Return the [x, y] coordinate for the center point of the cell that contains the specified text.  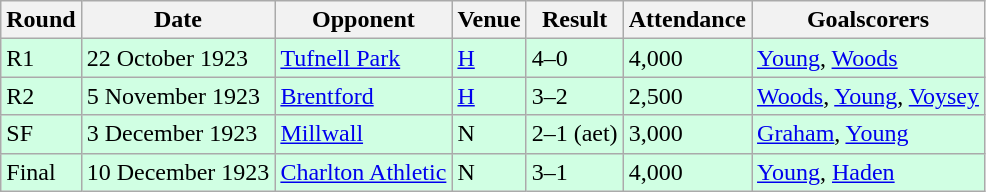
4–0 [574, 58]
Opponent [364, 20]
Brentford [364, 96]
3 December 1923 [178, 134]
22 October 1923 [178, 58]
Venue [489, 20]
Young, Woods [868, 58]
Round [41, 20]
SF [41, 134]
Result [574, 20]
Millwall [364, 134]
R2 [41, 96]
3–2 [574, 96]
R1 [41, 58]
Goalscorers [868, 20]
2,500 [687, 96]
Tufnell Park [364, 58]
Attendance [687, 20]
Charlton Athletic [364, 172]
3,000 [687, 134]
Woods, Young, Voysey [868, 96]
Young, Haden [868, 172]
3–1 [574, 172]
Final [41, 172]
Date [178, 20]
5 November 1923 [178, 96]
2–1 (aet) [574, 134]
10 December 1923 [178, 172]
Graham, Young [868, 134]
